Detect which cell encompasses the target text, then output its [x, y] center coordinate. 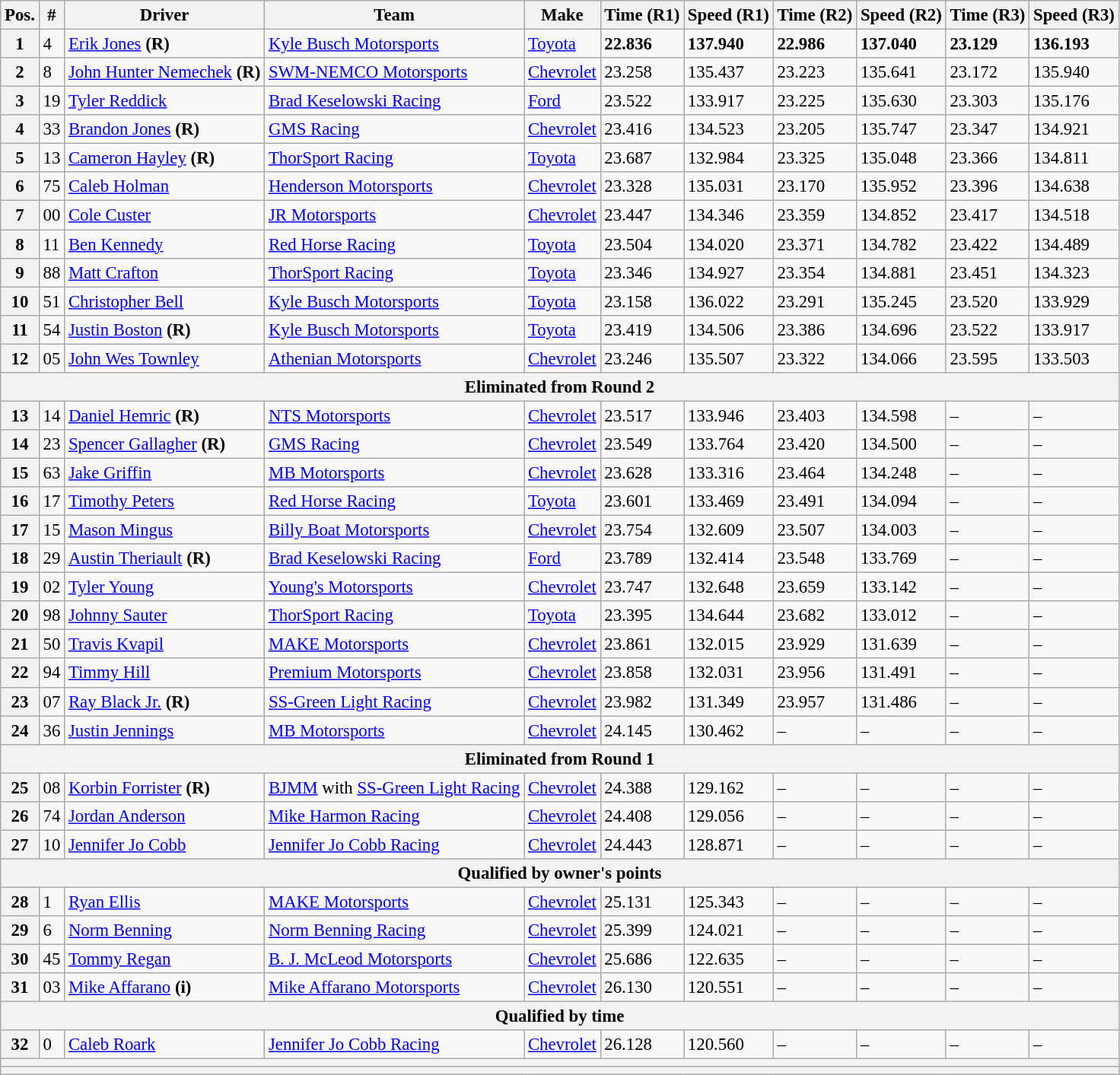
2 [20, 72]
134.696 [902, 329]
# [52, 15]
18 [20, 558]
23.659 [815, 587]
134.598 [902, 415]
03 [52, 988]
54 [52, 329]
134.852 [902, 215]
24.408 [642, 816]
Timothy Peters [164, 501]
23.451 [988, 272]
136.022 [729, 301]
23.754 [642, 530]
23.595 [988, 358]
Young's Motorsports [394, 587]
0 [52, 1045]
129.162 [729, 787]
135.952 [902, 186]
20 [20, 615]
23.258 [642, 72]
25.399 [642, 930]
Ryan Ellis [164, 902]
23.366 [988, 158]
Cole Custer [164, 215]
98 [52, 615]
Team [394, 15]
23.346 [642, 272]
23.396 [988, 186]
SWM-NEMCO Motorsports [394, 72]
133.503 [1074, 358]
23.929 [815, 644]
133.469 [729, 501]
135.507 [729, 358]
135.940 [1074, 72]
Travis Kvapil [164, 644]
36 [52, 730]
23.359 [815, 215]
132.648 [729, 587]
133.142 [902, 587]
136.193 [1074, 44]
23.628 [642, 472]
02 [52, 587]
133.012 [902, 615]
137.940 [729, 44]
134.506 [729, 329]
Erik Jones (R) [164, 44]
135.747 [902, 129]
134.248 [902, 472]
134.811 [1074, 158]
28 [20, 902]
130.462 [729, 730]
135.630 [902, 101]
24.145 [642, 730]
23.601 [642, 501]
134.094 [902, 501]
Make [562, 15]
21 [20, 644]
Austin Theriault (R) [164, 558]
Johnny Sauter [164, 615]
Driver [164, 15]
75 [52, 186]
22 [20, 673]
Justin Boston (R) [164, 329]
134.066 [902, 358]
24 [20, 730]
23.246 [642, 358]
9 [20, 272]
Time (R3) [988, 15]
23.548 [815, 558]
23.322 [815, 358]
134.518 [1074, 215]
134.638 [1074, 186]
23.491 [815, 501]
23.386 [815, 329]
133.316 [729, 472]
134.921 [1074, 129]
23.354 [815, 272]
Qualified by time [560, 1016]
26 [20, 816]
BJMM with SS-Green Light Racing [394, 787]
26.128 [642, 1045]
132.414 [729, 558]
33 [52, 129]
23.416 [642, 129]
SS-Green Light Racing [394, 701]
131.491 [902, 673]
Time (R1) [642, 15]
23.957 [815, 701]
32 [20, 1045]
23.982 [642, 701]
134.881 [902, 272]
3 [20, 101]
23.129 [988, 44]
134.927 [729, 272]
Mike Affarano (i) [164, 988]
134.003 [902, 530]
Jennifer Jo Cobb [164, 844]
23.464 [815, 472]
26.130 [642, 988]
Speed (R2) [902, 15]
23.549 [642, 444]
131.349 [729, 701]
Athenian Motorsports [394, 358]
23.861 [642, 644]
Timmy Hill [164, 673]
Tyler Reddick [164, 101]
137.040 [902, 44]
23.328 [642, 186]
5 [20, 158]
74 [52, 816]
134.500 [902, 444]
23.172 [988, 72]
23.687 [642, 158]
23.447 [642, 215]
00 [52, 215]
133.764 [729, 444]
Norm Benning Racing [394, 930]
Matt Crafton [164, 272]
134.644 [729, 615]
25.131 [642, 902]
131.639 [902, 644]
Norm Benning [164, 930]
B. J. McLeod Motorsports [394, 959]
Caleb Holman [164, 186]
125.343 [729, 902]
23.371 [815, 244]
135.437 [729, 72]
94 [52, 673]
Cameron Hayley (R) [164, 158]
23.956 [815, 673]
134.346 [729, 215]
Brandon Jones (R) [164, 129]
Premium Motorsports [394, 673]
120.560 [729, 1045]
133.946 [729, 415]
07 [52, 701]
23.225 [815, 101]
Jordan Anderson [164, 816]
Ray Black Jr. (R) [164, 701]
Justin Jennings [164, 730]
Korbin Forrister (R) [164, 787]
30 [20, 959]
124.021 [729, 930]
23.417 [988, 215]
Spencer Gallagher (R) [164, 444]
Speed (R3) [1074, 15]
23.422 [988, 244]
132.031 [729, 673]
23.347 [988, 129]
88 [52, 272]
Pos. [20, 15]
45 [52, 959]
22.836 [642, 44]
129.056 [729, 816]
120.551 [729, 988]
135.245 [902, 301]
135.176 [1074, 101]
31 [20, 988]
Mike Harmon Racing [394, 816]
12 [20, 358]
135.048 [902, 158]
134.020 [729, 244]
23.682 [815, 615]
John Wes Townley [164, 358]
132.015 [729, 644]
23.517 [642, 415]
134.782 [902, 244]
23.420 [815, 444]
Christopher Bell [164, 301]
132.984 [729, 158]
Billy Boat Motorsports [394, 530]
24.443 [642, 844]
23.789 [642, 558]
27 [20, 844]
51 [52, 301]
131.486 [902, 701]
23.170 [815, 186]
Daniel Hemric (R) [164, 415]
23.747 [642, 587]
135.641 [902, 72]
134.323 [1074, 272]
134.489 [1074, 244]
Eliminated from Round 2 [560, 387]
25 [20, 787]
Speed (R1) [729, 15]
23.303 [988, 101]
23.158 [642, 301]
23.291 [815, 301]
Tommy Regan [164, 959]
Eliminated from Round 1 [560, 759]
133.769 [902, 558]
08 [52, 787]
05 [52, 358]
23.419 [642, 329]
JR Motorsports [394, 215]
Ben Kennedy [164, 244]
Tyler Young [164, 587]
Time (R2) [815, 15]
25.686 [642, 959]
23.507 [815, 530]
23.403 [815, 415]
16 [20, 501]
23.858 [642, 673]
134.523 [729, 129]
23.223 [815, 72]
133.929 [1074, 301]
23.504 [642, 244]
John Hunter Nemechek (R) [164, 72]
Mike Affarano Motorsports [394, 988]
Caleb Roark [164, 1045]
132.609 [729, 530]
Jake Griffin [164, 472]
24.388 [642, 787]
23.205 [815, 129]
128.871 [729, 844]
135.031 [729, 186]
122.635 [729, 959]
50 [52, 644]
7 [20, 215]
23.325 [815, 158]
63 [52, 472]
Henderson Motorsports [394, 186]
23.395 [642, 615]
Mason Mingus [164, 530]
Qualified by owner's points [560, 873]
NTS Motorsports [394, 415]
23.520 [988, 301]
22.986 [815, 44]
